Identify which cell holds the provided text, then report its (x, y) central coordinate. 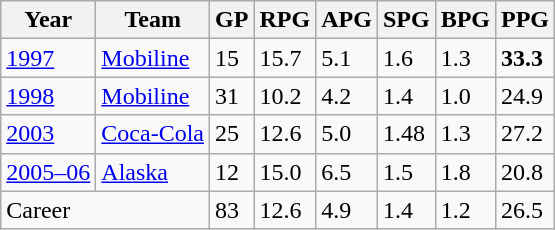
24.9 (526, 96)
31 (232, 96)
27.2 (526, 134)
25 (232, 134)
15.0 (285, 172)
20.8 (526, 172)
4.2 (347, 96)
1.8 (465, 172)
15.7 (285, 58)
Year (48, 20)
83 (232, 210)
6.5 (347, 172)
1.2 (465, 210)
5.1 (347, 58)
PPG (526, 20)
4.9 (347, 210)
1.48 (406, 134)
APG (347, 20)
1997 (48, 58)
BPG (465, 20)
Alaska (153, 172)
5.0 (347, 134)
1.0 (465, 96)
Coca-Cola (153, 134)
33.3 (526, 58)
2005–06 (48, 172)
1.5 (406, 172)
1998 (48, 96)
1.6 (406, 58)
12 (232, 172)
10.2 (285, 96)
RPG (285, 20)
Career (106, 210)
GP (232, 20)
2003 (48, 134)
SPG (406, 20)
15 (232, 58)
26.5 (526, 210)
Team (153, 20)
